Return the (x, y) coordinate for the center point of the cell that contains the specified text.  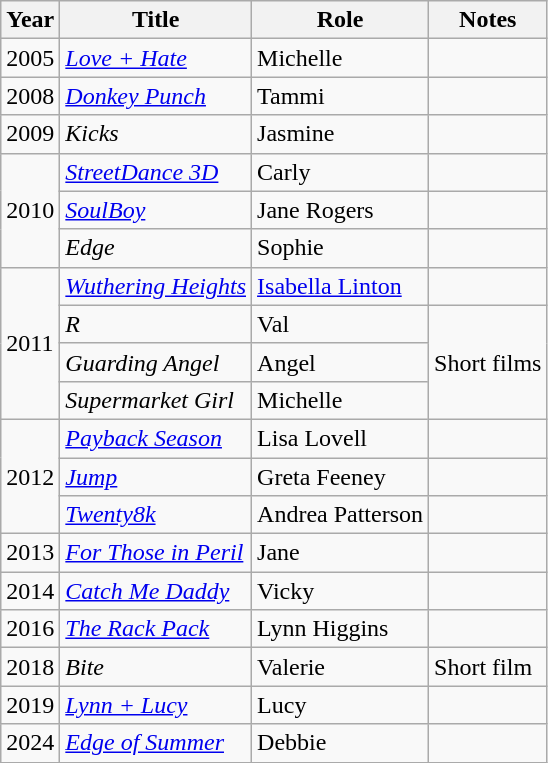
Angel (340, 362)
2016 (30, 629)
Carly (340, 172)
Valerie (340, 667)
Jasmine (340, 134)
Debbie (340, 743)
Love + Hate (156, 58)
2005 (30, 58)
Edge of Summer (156, 743)
R (156, 324)
2014 (30, 591)
For Those in Peril (156, 553)
Greta Feeney (340, 477)
2012 (30, 476)
2008 (30, 96)
Tammi (340, 96)
Short films (488, 362)
Twenty8k (156, 515)
2011 (30, 343)
2009 (30, 134)
Lynn Higgins (340, 629)
Guarding Angel (156, 362)
Donkey Punch (156, 96)
2018 (30, 667)
Lisa Lovell (340, 438)
StreetDance 3D (156, 172)
Lucy (340, 705)
Notes (488, 20)
Payback Season (156, 438)
Supermarket Girl (156, 400)
Sophie (340, 248)
Jane (340, 553)
Catch Me Daddy (156, 591)
Vicky (340, 591)
Bite (156, 667)
2013 (30, 553)
Jane Rogers (340, 210)
Isabella Linton (340, 286)
Short film (488, 667)
Jump (156, 477)
2010 (30, 210)
Val (340, 324)
SoulBoy (156, 210)
Title (156, 20)
Edge (156, 248)
2024 (30, 743)
Lynn + Lucy (156, 705)
Kicks (156, 134)
Andrea Patterson (340, 515)
2019 (30, 705)
Role (340, 20)
The Rack Pack (156, 629)
Wuthering Heights (156, 286)
Year (30, 20)
